Scan for the cell matching the given text and deliver its (x, y) coordinate at center. 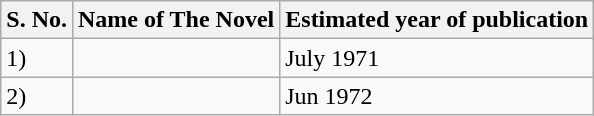
Estimated year of publication (437, 20)
S. No. (37, 20)
Name of The Novel (176, 20)
July 1971 (437, 58)
1) (37, 58)
2) (37, 96)
Jun 1972 (437, 96)
